Capture the cell that displays the provided text and extract its [X, Y] central coordinate. 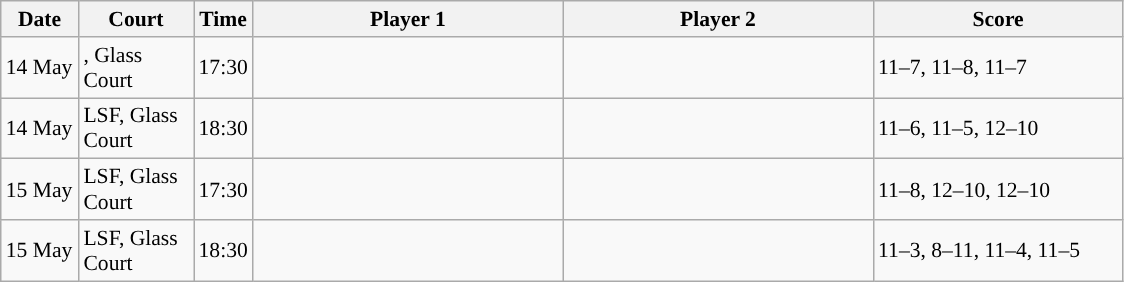
Player 2 [718, 19]
11–3, 8–11, 11–4, 11–5 [998, 250]
Date [40, 19]
Time [224, 19]
, Glass Court [136, 68]
Score [998, 19]
11–6, 11–5, 12–10 [998, 128]
Court [136, 19]
Player 1 [408, 19]
11–8, 12–10, 12–10 [998, 190]
11–7, 11–8, 11–7 [998, 68]
